Scan for the cell matching the given text and deliver its [x, y] coordinate at center. 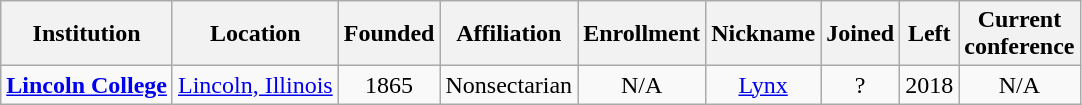
Affiliation [509, 34]
Left [930, 34]
Lincoln, Illinois [255, 85]
Location [255, 34]
Institution [87, 34]
Lynx [764, 85]
Lincoln College [87, 85]
1865 [389, 85]
Joined [860, 34]
Nickname [764, 34]
Currentconference [1020, 34]
Founded [389, 34]
2018 [930, 85]
Nonsectarian [509, 85]
? [860, 85]
Enrollment [642, 34]
